From the cell containing the given text, extract its center point as (x, y) coordinate. 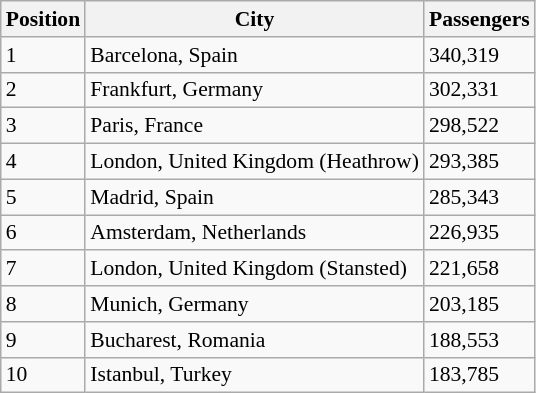
1 (43, 55)
4 (43, 162)
London, United Kingdom (Heathrow) (254, 162)
183,785 (480, 375)
City (254, 19)
6 (43, 233)
Istanbul, Turkey (254, 375)
Amsterdam, Netherlands (254, 233)
340,319 (480, 55)
8 (43, 304)
9 (43, 340)
7 (43, 269)
298,522 (480, 126)
London, United Kingdom (Stansted) (254, 269)
Passengers (480, 19)
221,658 (480, 269)
Madrid, Spain (254, 197)
Barcelona, Spain (254, 55)
2 (43, 90)
188,553 (480, 340)
Paris, France (254, 126)
Position (43, 19)
Frankfurt, Germany (254, 90)
5 (43, 197)
Bucharest, Romania (254, 340)
293,385 (480, 162)
3 (43, 126)
226,935 (480, 233)
203,185 (480, 304)
Munich, Germany (254, 304)
302,331 (480, 90)
285,343 (480, 197)
10 (43, 375)
